Scan for the cell matching the given text and deliver its [x, y] coordinate at center. 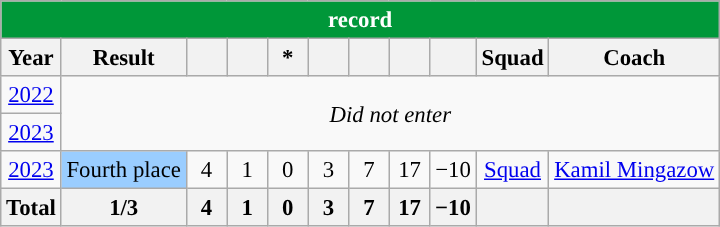
Did not enter [390, 114]
2022 [31, 95]
Result [124, 58]
Kamil Mingazow [634, 170]
* [288, 58]
Total [31, 208]
Coach [634, 58]
1/3 [124, 208]
record [360, 20]
Fourth place [124, 170]
Year [31, 58]
